Determine the (X, Y) coordinate at the center of the cell enclosing the given text.  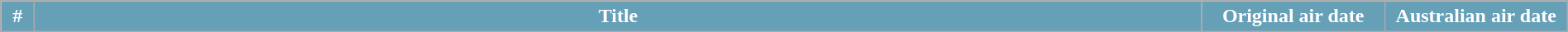
Original air date (1293, 16)
Title (619, 16)
# (18, 16)
Australian air date (1475, 16)
